For the text-containing cell, return its midpoint in [X, Y] coordinate format. 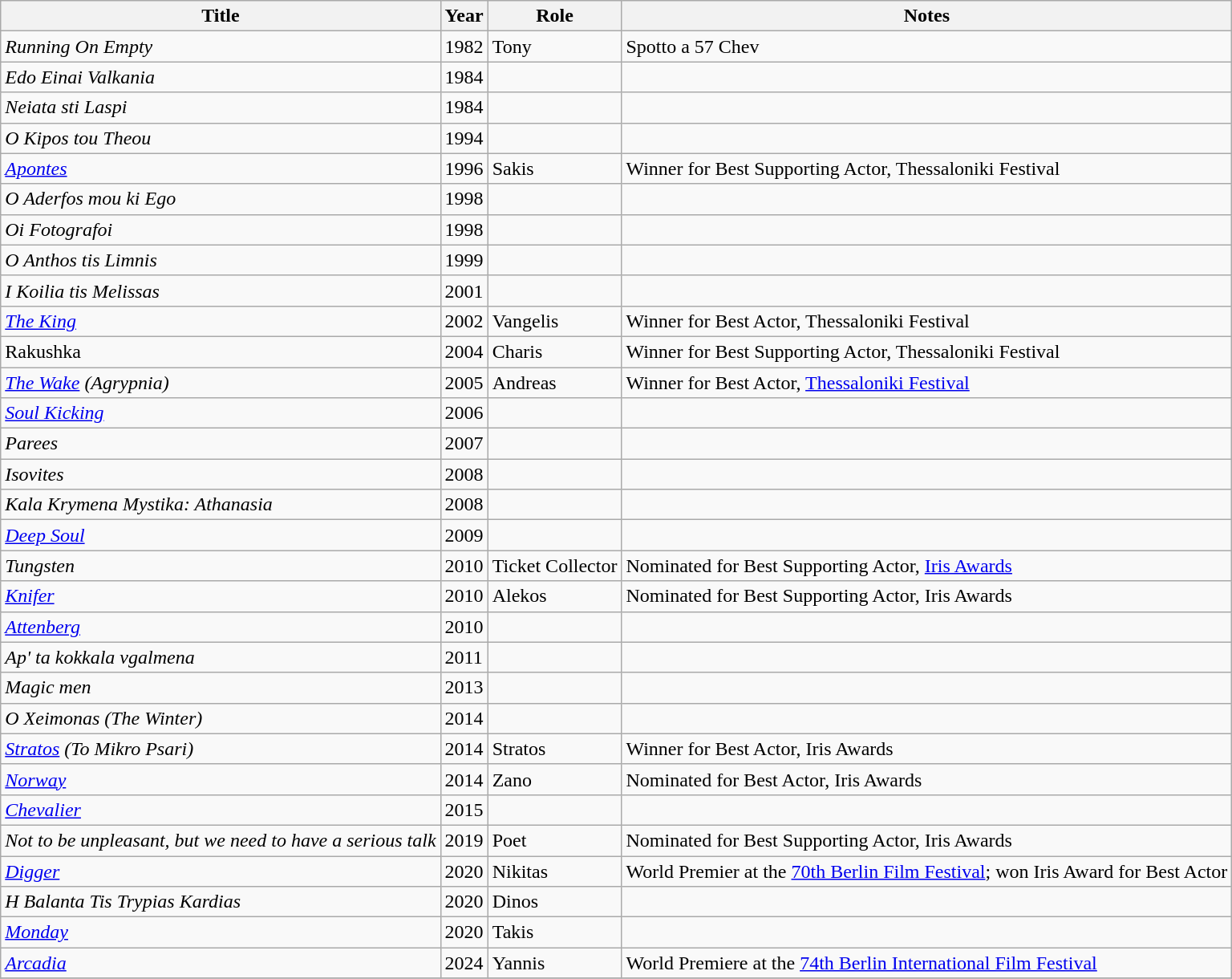
2002 [464, 321]
Running On Empty [221, 47]
Chevalier [221, 810]
1994 [464, 138]
Notes [927, 16]
Title [221, 16]
Edo Einai Valkania [221, 77]
Dinos [555, 902]
2001 [464, 290]
Ticket Collector [555, 566]
O Anthos tis Limnis [221, 260]
Nominated for Best Actor, Iris Awards [927, 779]
Norway [221, 779]
Stratos (To Mikro Psari) [221, 749]
Apontes [221, 169]
Zano [555, 779]
Yannis [555, 963]
Deep Soul [221, 535]
World Premiere at the 74th Berlin International Film Festival [927, 963]
2004 [464, 351]
Role [555, 16]
Knifer [221, 596]
H Balanta Tis Trypias Kardias [221, 902]
Not to be unpleasant, but we need to have a serious talk [221, 840]
Tony [555, 47]
Digger [221, 871]
Sakis [555, 169]
Tungsten [221, 566]
Stratos [555, 749]
2013 [464, 688]
Winner for Best Actor, Iris Awards [927, 749]
O Xeimonas (The Winter) [221, 718]
2005 [464, 383]
Charis [555, 351]
Neiata sti Laspi [221, 108]
Vangelis [555, 321]
Isovites [221, 474]
2019 [464, 840]
The Wake (Agrypnia) [221, 383]
Alekos [555, 596]
2006 [464, 413]
Andreas [555, 383]
I Koilia tis Melissas [221, 290]
2011 [464, 657]
The King [221, 321]
2015 [464, 810]
Magic men [221, 688]
O Aderfos mou ki Ego [221, 199]
Spotto a 57 Chev [927, 47]
Soul Kicking [221, 413]
Oi Fotografoi [221, 230]
Parees [221, 444]
O Kipos tou Theou [221, 138]
1999 [464, 260]
2007 [464, 444]
Arcadia [221, 963]
Kala Krymena Mystika: Athanasia [221, 505]
2009 [464, 535]
1982 [464, 47]
Nikitas [555, 871]
Rakushka [221, 351]
Ap' ta kokkala vgalmena [221, 657]
Attenberg [221, 627]
2024 [464, 963]
1996 [464, 169]
Takis [555, 932]
Monday [221, 932]
Year [464, 16]
World Premier at the 70th Berlin Film Festival; won Iris Award for Best Actor [927, 871]
Poet [555, 840]
